Extract the (X, Y) coordinate from the center of the cell holding the provided text.  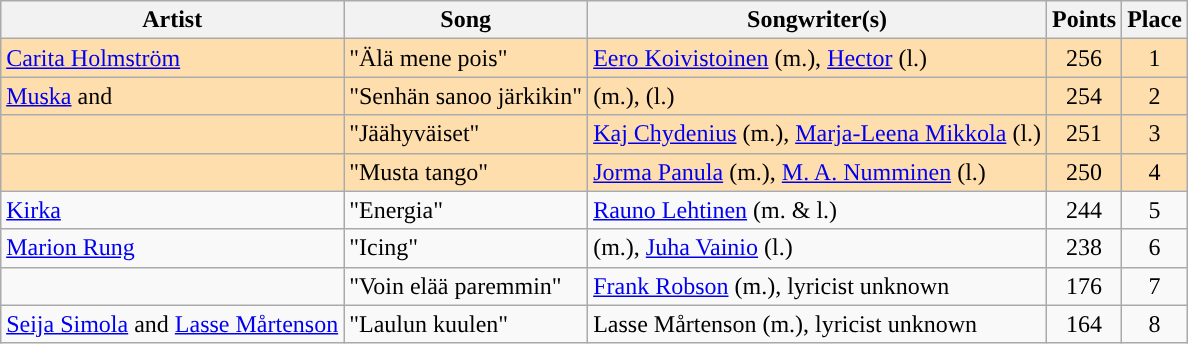
1 (1155, 58)
Lasse Mårtenson (m.), lyricist unknown (818, 324)
Rauno Lehtinen (m. & l.) (818, 210)
Place (1155, 20)
"Musta tango" (466, 172)
Points (1084, 20)
"Jäähyväiset" (466, 134)
8 (1155, 324)
2 (1155, 96)
Marion Rung (172, 248)
Muska and (172, 96)
3 (1155, 134)
Kirka (172, 210)
Seija Simola and Lasse Mårtenson (172, 324)
Artist (172, 20)
238 (1084, 248)
(m.), (l.) (818, 96)
251 (1084, 134)
5 (1155, 210)
256 (1084, 58)
(m.), Juha Vainio (l.) (818, 248)
Songwriter(s) (818, 20)
Eero Koivistoinen (m.), Hector (l.) (818, 58)
176 (1084, 286)
254 (1084, 96)
Kaj Chydenius (m.), Marja-Leena Mikkola (l.) (818, 134)
"Senhän sanoo järkikin" (466, 96)
"Icing" (466, 248)
"Älä mene pois" (466, 58)
Frank Robson (m.), lyricist unknown (818, 286)
4 (1155, 172)
250 (1084, 172)
Carita Holmström (172, 58)
Song (466, 20)
244 (1084, 210)
"Voin elää paremmin" (466, 286)
164 (1084, 324)
Jorma Panula (m.), M. A. Numminen (l.) (818, 172)
"Energia" (466, 210)
"Laulun kuulen" (466, 324)
6 (1155, 248)
7 (1155, 286)
